Return the [x, y] coordinate for the center point of the cell that contains the specified text.  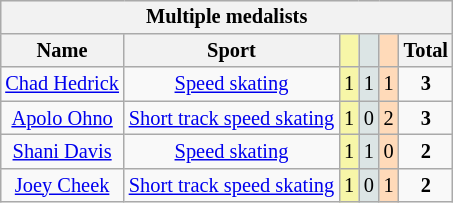
Total [426, 51]
Apolo Ohno [62, 118]
Name [62, 51]
Chad Hedrick [62, 84]
Joey Cheek [62, 185]
Shani Davis [62, 152]
Sport [232, 51]
Multiple medalists [226, 17]
